Scan for the cell matching the given text and deliver its (X, Y) coordinate at center. 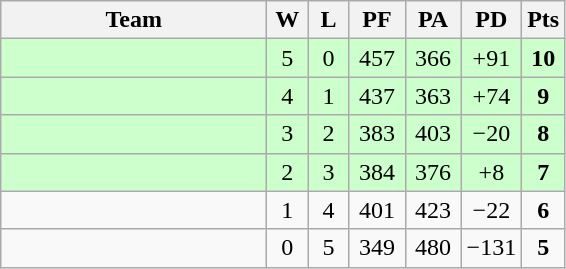
PF (377, 20)
376 (433, 172)
6 (544, 210)
−131 (492, 248)
+91 (492, 58)
423 (433, 210)
366 (433, 58)
7 (544, 172)
PA (433, 20)
457 (377, 58)
L (328, 20)
Team (134, 20)
383 (377, 134)
363 (433, 96)
W (288, 20)
−22 (492, 210)
401 (377, 210)
PD (492, 20)
10 (544, 58)
9 (544, 96)
−20 (492, 134)
Pts (544, 20)
480 (433, 248)
+8 (492, 172)
+74 (492, 96)
384 (377, 172)
8 (544, 134)
349 (377, 248)
437 (377, 96)
403 (433, 134)
